Output the [x, y] coordinate of the center of the cell containing the given text.  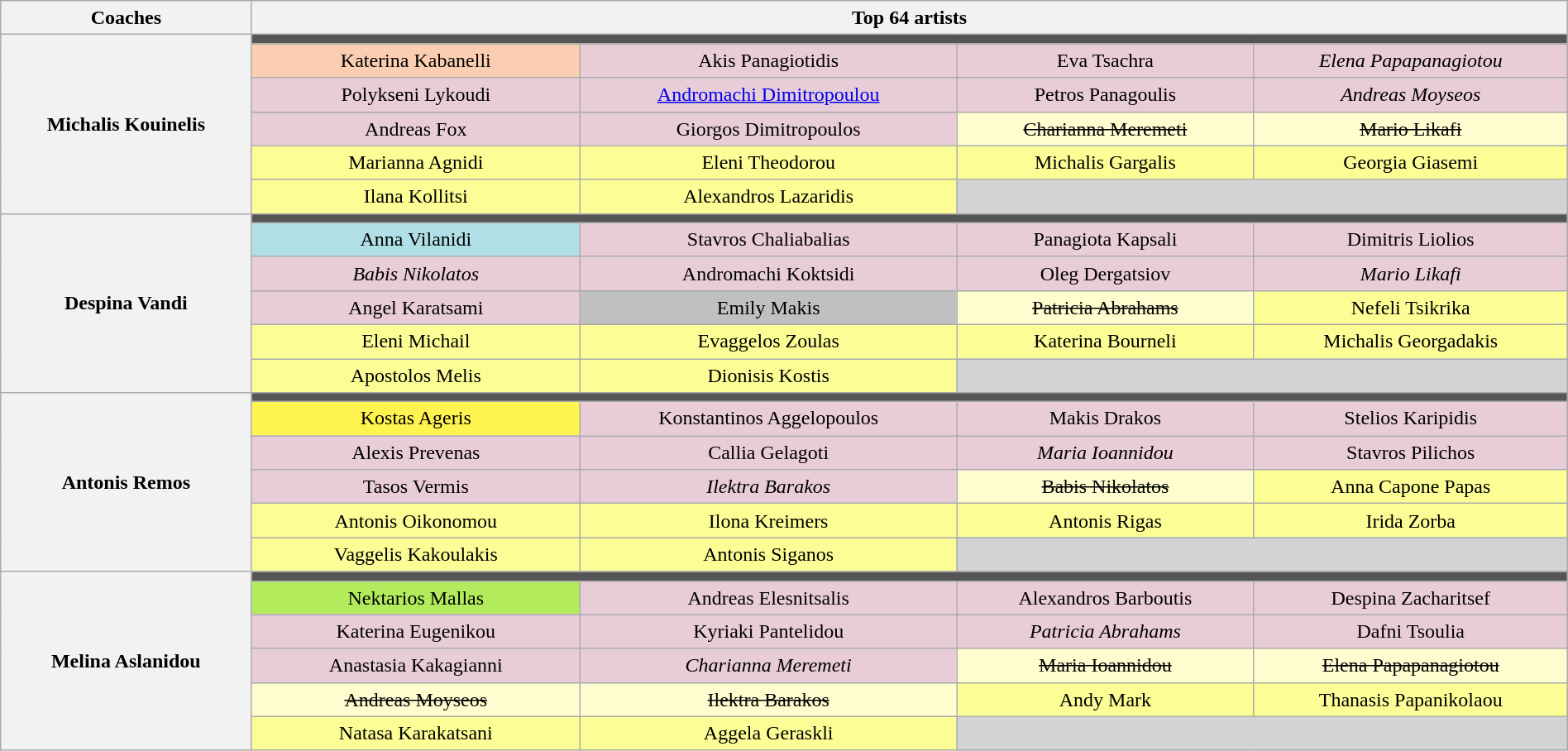
Stavros Pilichos [1411, 453]
Panagiota Kapsali [1106, 240]
Ilana Kollitsi [416, 197]
Melina Aslanidou [126, 661]
Michalis Gargalis [1106, 162]
Anna Capone Papas [1411, 486]
Kyriaki Pantelidou [769, 632]
Antonis Oikonomou [416, 521]
Makis Drakos [1106, 419]
Andromachi Dimitropoulou [769, 94]
Alexandros Barboutis [1106, 597]
Irida Zorba [1411, 521]
Antonis Siganos [769, 554]
Stavros Chaliabalias [769, 240]
Andromachi Koktsidi [769, 273]
Katerina Bourneli [1106, 341]
Akis Panagiotidis [769, 61]
Konstantinos Aggelopoulos [769, 419]
Oleg Dergatsiov [1106, 273]
Katerina Kabanelli [416, 61]
Michalis Georgadakis [1411, 341]
Dimitris Liolios [1411, 240]
Ilona Kreimers [769, 521]
Stelios Karipidis [1411, 419]
Angel Karatsami [416, 308]
Andy Mark [1106, 700]
Callia Gelagoti [769, 453]
Tasos Vermis [416, 486]
Giorgos Dimitropoulos [769, 129]
Andreas Elesnitsalis [769, 597]
Evaggelos Zoulas [769, 341]
Anna Vilanidi [416, 240]
Despina Vandi [126, 303]
Eva Tsachra [1106, 61]
Aggela Geraskli [769, 733]
Despina Zacharitsef [1411, 597]
Eleni Michail [416, 341]
Vaggelis Kakoulakis [416, 554]
Apostolos Melis [416, 375]
Kostas Ageris [416, 419]
Eleni Theodorou [769, 162]
Top 64 artists [910, 18]
Dionisis Kostis [769, 375]
Coaches [126, 18]
Anastasia Kakagianni [416, 665]
Andreas Fox [416, 129]
Dafni Tsoulia [1411, 632]
Nektarios Mallas [416, 597]
Thanasis Papanikolaou [1411, 700]
Antonis Rigas [1106, 521]
Natasa Karakatsani [416, 733]
Alexis Prevenas [416, 453]
Antonis Remos [126, 482]
Nefeli Tsikrika [1411, 308]
Polykseni Lykoudi [416, 94]
Michalis Kouinelis [126, 124]
Marianna Agnidi [416, 162]
Georgia Giasemi [1411, 162]
Katerina Eugenikou [416, 632]
Petros Panagoulis [1106, 94]
Alexandros Lazaridis [769, 197]
Emily Makis [769, 308]
